Return the [X, Y] coordinate for the center point of the cell that contains the specified text.  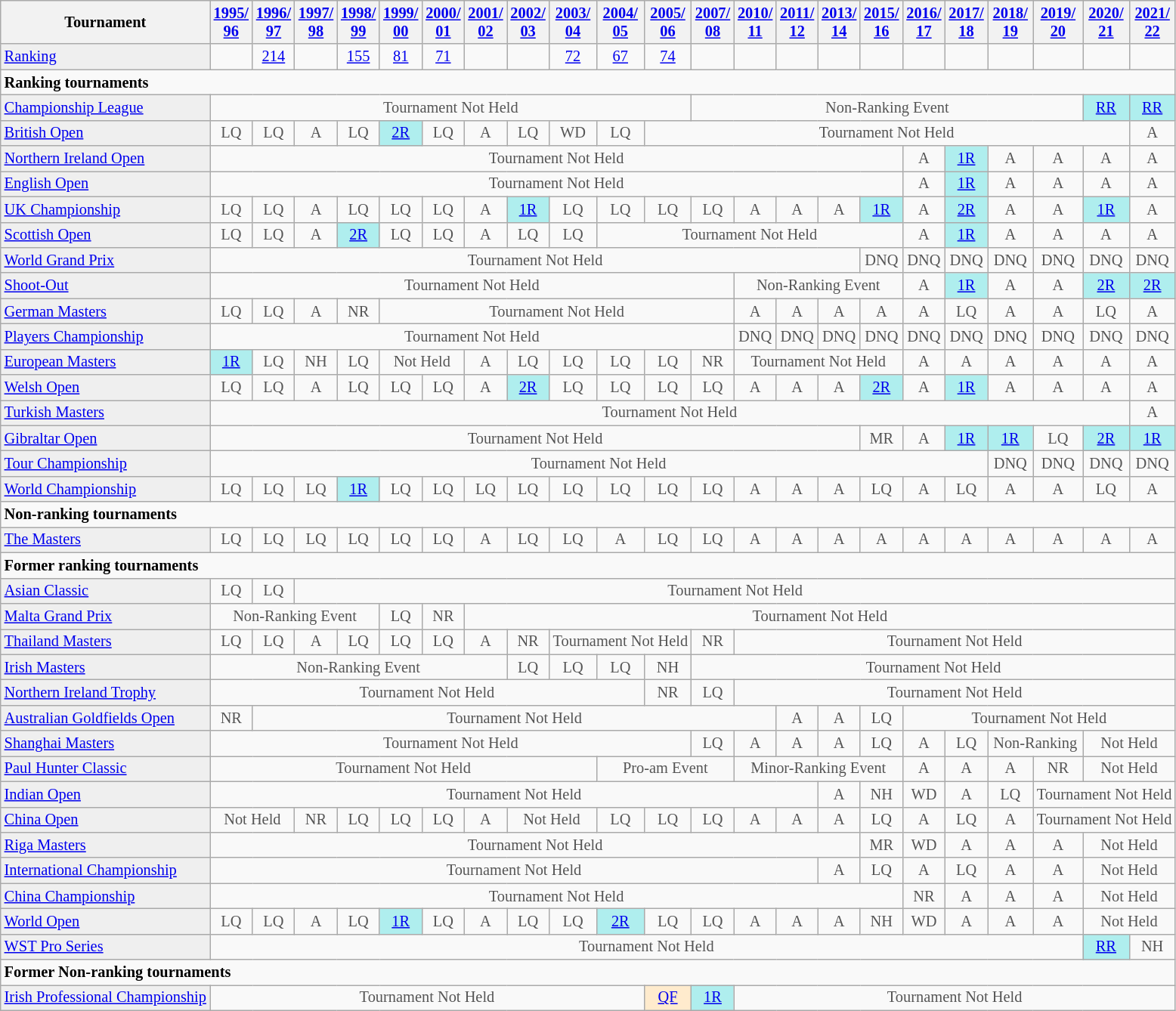
QF [668, 997]
UK Championship [106, 209]
214 [274, 57]
Ranking [106, 57]
Irish Masters [106, 667]
The Masters [106, 540]
Irish Professional Championship [106, 997]
WST Pro Series [106, 947]
2004/05 [620, 22]
Turkish Masters [106, 413]
74 [668, 57]
Northern Ireland Trophy [106, 692]
World Open [106, 921]
Non-Ranking [1035, 744]
World Grand Prix [106, 260]
Former ranking tournaments [588, 565]
Pro-am Event [665, 768]
Former Non-ranking tournaments [588, 972]
English Open [106, 184]
2015/16 [881, 22]
72 [573, 57]
Malta Grand Prix [106, 616]
2021/22 [1152, 22]
81 [401, 57]
2019/20 [1058, 22]
2002/03 [528, 22]
Welsh Open [106, 388]
Indian Open [106, 794]
Non-ranking tournaments [588, 515]
Paul Hunter Classic [106, 768]
2013/14 [839, 22]
Minor-Ranking Event [818, 768]
Australian Goldfields Open [106, 718]
1998/99 [358, 22]
2020/21 [1106, 22]
Thailand Masters [106, 642]
Ranking tournaments [588, 82]
2007/08 [713, 22]
Shoot-Out [106, 286]
Tour Championship [106, 463]
67 [620, 57]
71 [443, 57]
European Masters [106, 362]
1997/98 [316, 22]
2016/17 [924, 22]
2005/06 [668, 22]
Northern Ireland Open [106, 159]
2017/18 [966, 22]
1995/96 [231, 22]
British Open [106, 133]
Tournament [106, 22]
2011/12 [797, 22]
International Championship [106, 870]
Scottish Open [106, 235]
Championship League [106, 107]
World Championship [106, 489]
Shanghai Masters [106, 744]
Players Championship [106, 336]
China Championship [106, 896]
2003/04 [573, 22]
1999/00 [401, 22]
Riga Masters [106, 845]
2000/01 [443, 22]
German Masters [106, 311]
Asian Classic [106, 591]
2018/19 [1010, 22]
2010/11 [755, 22]
Gibraltar Open [106, 438]
1996/97 [274, 22]
China Open [106, 820]
155 [358, 57]
2001/02 [485, 22]
